Identify which cell holds the provided text, then report its (X, Y) central coordinate. 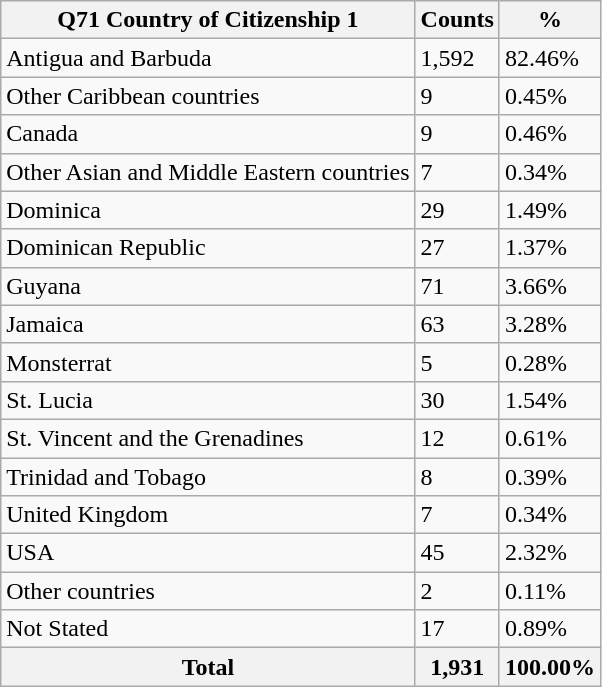
1.54% (550, 400)
Other countries (208, 591)
0.11% (550, 591)
0.46% (550, 134)
Counts (457, 20)
17 (457, 629)
0.39% (550, 477)
Total (208, 667)
2.32% (550, 553)
0.45% (550, 96)
63 (457, 324)
0.89% (550, 629)
Dominican Republic (208, 248)
Not Stated (208, 629)
Other Caribbean countries (208, 96)
United Kingdom (208, 515)
29 (457, 210)
Jamaica (208, 324)
Antigua and Barbuda (208, 58)
Q71 Country of Citizenship 1 (208, 20)
St. Lucia (208, 400)
3.66% (550, 286)
0.28% (550, 362)
Other Asian and Middle Eastern countries (208, 172)
0.61% (550, 438)
100.00% (550, 667)
USA (208, 553)
82.46% (550, 58)
Trinidad and Tobago (208, 477)
% (550, 20)
Dominica (208, 210)
8 (457, 477)
1.49% (550, 210)
Monsterrat (208, 362)
3.28% (550, 324)
30 (457, 400)
Guyana (208, 286)
1,592 (457, 58)
2 (457, 591)
71 (457, 286)
12 (457, 438)
St. Vincent and the Grenadines (208, 438)
Canada (208, 134)
5 (457, 362)
27 (457, 248)
1,931 (457, 667)
1.37% (550, 248)
45 (457, 553)
